Extract the [X, Y] coordinate from the center of the cell holding the provided text.  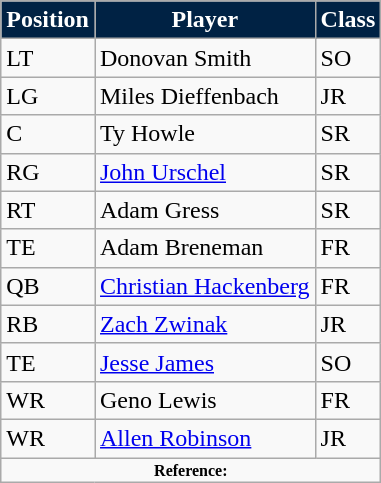
RB [48, 324]
C [48, 134]
Position [48, 20]
QB [48, 286]
Ty Howle [204, 134]
Reference: [191, 470]
Adam Gress [204, 210]
Player [204, 20]
Allen Robinson [204, 438]
Christian Hackenberg [204, 286]
RT [48, 210]
LT [48, 58]
Geno Lewis [204, 400]
Miles Dieffenbach [204, 96]
RG [48, 172]
LG [48, 96]
John Urschel [204, 172]
Jesse James [204, 362]
Adam Breneman [204, 248]
Class [348, 20]
Donovan Smith [204, 58]
Zach Zwinak [204, 324]
